Locate the cell with the specified text and output its (x, y) center coordinate. 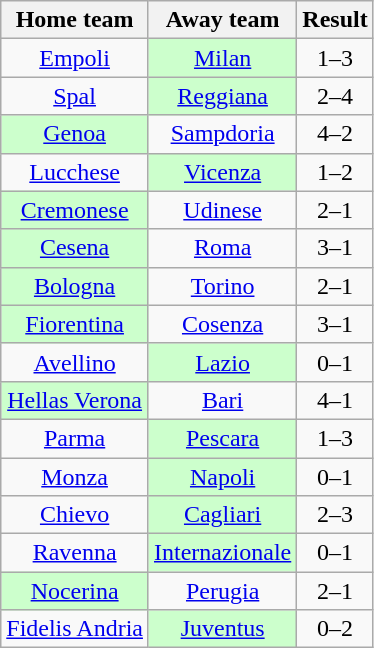
Reggiana (222, 96)
Hellas Verona (75, 400)
Milan (222, 58)
Away team (222, 20)
Sampdoria (222, 134)
1–2 (335, 172)
Parma (75, 438)
4–2 (335, 134)
Cremonese (75, 210)
0–2 (335, 629)
Chievo (75, 515)
Bari (222, 400)
Lazio (222, 362)
Empoli (75, 58)
Fidelis Andria (75, 629)
Home team (75, 20)
Genoa (75, 134)
Cagliari (222, 515)
4–1 (335, 400)
Avellino (75, 362)
Roma (222, 248)
Cosenza (222, 324)
Juventus (222, 629)
Pescara (222, 438)
Bologna (75, 286)
Vicenza (222, 172)
Napoli (222, 477)
Torino (222, 286)
Udinese (222, 210)
Ravenna (75, 553)
Spal (75, 96)
Result (335, 20)
Perugia (222, 591)
Cesena (75, 248)
Internazionale (222, 553)
Lucchese (75, 172)
Fiorentina (75, 324)
2–4 (335, 96)
Nocerina (75, 591)
2–3 (335, 515)
Monza (75, 477)
